Return (x, y) of the center of cell containing provided text 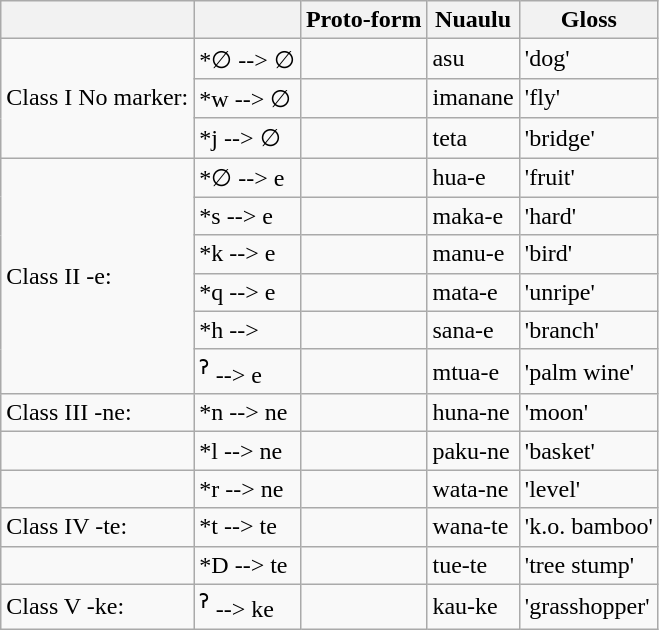
asu (473, 59)
*s --> e (248, 216)
huna-ne (473, 413)
'branch' (588, 330)
wana-te (473, 527)
sana-e (473, 330)
wata-ne (473, 489)
*D --> te (248, 565)
'moon' (588, 413)
Proto-form (364, 20)
'grasshopper' (588, 606)
'unripe' (588, 292)
manu-e (473, 254)
*∅ --> ∅ (248, 59)
'dog' (588, 59)
Class III -ne: (98, 413)
tue-te (473, 565)
'k.o. bamboo' (588, 527)
imanane (473, 98)
mtua-e (473, 372)
paku-ne (473, 451)
Class II -e: (98, 276)
*l --> ne (248, 451)
'fruit' (588, 178)
ʔ --> e (248, 372)
'bird' (588, 254)
Class IV -te: (98, 527)
*q --> e (248, 292)
*w --> ∅ (248, 98)
kau-ke (473, 606)
'basket' (588, 451)
ʔ --> ke (248, 606)
'fly' (588, 98)
*∅ --> e (248, 178)
hua-e (473, 178)
Class I No marker: (98, 98)
'tree stump' (588, 565)
*n --> ne (248, 413)
Class V -ke: (98, 606)
maka-e (473, 216)
*j --> ∅ (248, 138)
'hard' (588, 216)
teta (473, 138)
*h --> (248, 330)
mata-e (473, 292)
'bridge' (588, 138)
*r --> ne (248, 489)
*k --> e (248, 254)
'palm wine' (588, 372)
Gloss (588, 20)
'level' (588, 489)
*t --> te (248, 527)
Nuaulu (473, 20)
